Return [x, y] of the center of cell containing provided text 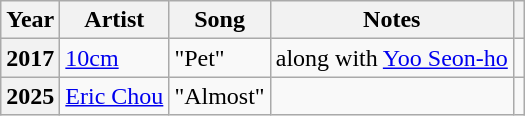
Year [30, 20]
"Pet" [220, 58]
"Almost" [220, 96]
along with Yoo Seon-ho [392, 58]
Song [220, 20]
2017 [30, 58]
2025 [30, 96]
10cm [114, 58]
Eric Chou [114, 96]
Artist [114, 20]
Notes [392, 20]
